Output the (x, y) coordinate of the center of the cell containing the given text.  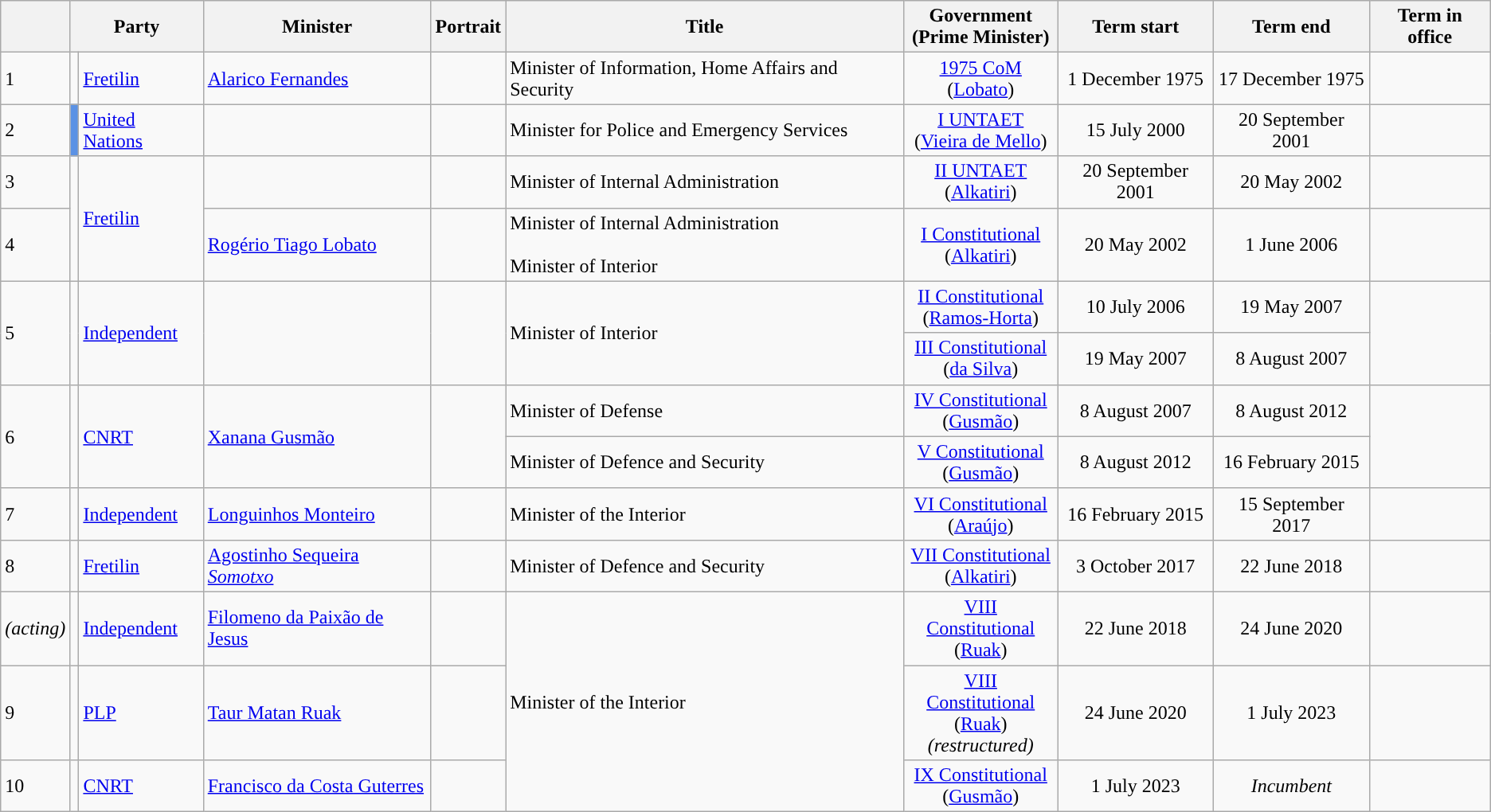
VIII Constitutional(Ruak)(restructured) (981, 713)
1 June 2006 (1292, 244)
6 (35, 436)
VII Constitutional(Alkatiri) (981, 565)
15 September 2017 (1292, 514)
Longuinhos Monteiro (317, 514)
I Constitutional(Alkatiri) (981, 244)
3 October 2017 (1136, 565)
Term in office (1430, 27)
Government(Prime Minister) (981, 27)
Rogério Tiago Lobato (317, 244)
III Constitutional(da Silva) (981, 358)
9 (35, 713)
II UNTAET(Alkatiri) (981, 182)
Minister of Internal Administration (705, 182)
Minister of Defense (705, 411)
IV Constitutional(Gusmão) (981, 411)
I UNTAET(Vieira de Mello) (981, 131)
Alarico Fernandes (317, 78)
4 (35, 244)
V Constitutional(Gusmão) (981, 462)
VI Constitutional(Araújo) (981, 514)
Filomeno da Paixão de Jesus (317, 628)
II Constitutional(Ramos-Horta) (981, 307)
Taur Matan Ruak (317, 713)
Minister (317, 27)
17 December 1975 (1292, 78)
Minister of Interior (705, 333)
10 July 2006 (1136, 307)
Term start (1136, 27)
Xanana Gusmão (317, 436)
PLP (141, 713)
Term end (1292, 27)
IX Constitutional(Gusmão) (981, 787)
5 (35, 333)
Minister for Police and Emergency Services (705, 131)
Title (705, 27)
10 (35, 787)
Francisco da Costa Guterres (317, 787)
8 (35, 565)
Minister of Information, Home Affairs and Security (705, 78)
1 (35, 78)
Party (137, 27)
(acting) (35, 628)
Portrait (468, 27)
Minister of Internal AdministrationMinister of Interior (705, 244)
Agostinho Sequeira Somotxo (317, 565)
VIII Constitutional(Ruak) (981, 628)
7 (35, 514)
United Nations (141, 131)
3 (35, 182)
1975 CoM(Lobato) (981, 78)
15 July 2000 (1136, 131)
2 (35, 131)
Incumbent (1292, 787)
1 December 1975 (1136, 78)
